Return the [x, y] coordinate for the center point of the cell that contains the specified text.  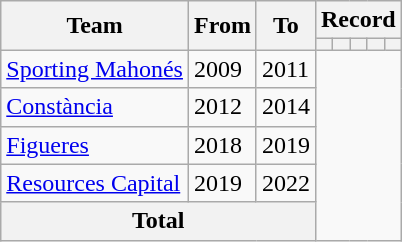
Constància [95, 107]
2011 [286, 69]
Figueres [95, 145]
Total [158, 221]
To [286, 26]
Resources Capital [95, 183]
Record [358, 20]
2009 [222, 69]
From [222, 26]
Sporting Mahonés [95, 69]
2014 [286, 107]
2012 [222, 107]
2018 [222, 145]
Team [95, 26]
2022 [286, 183]
